Detect which cell encompasses the target text, then output its [x, y] center coordinate. 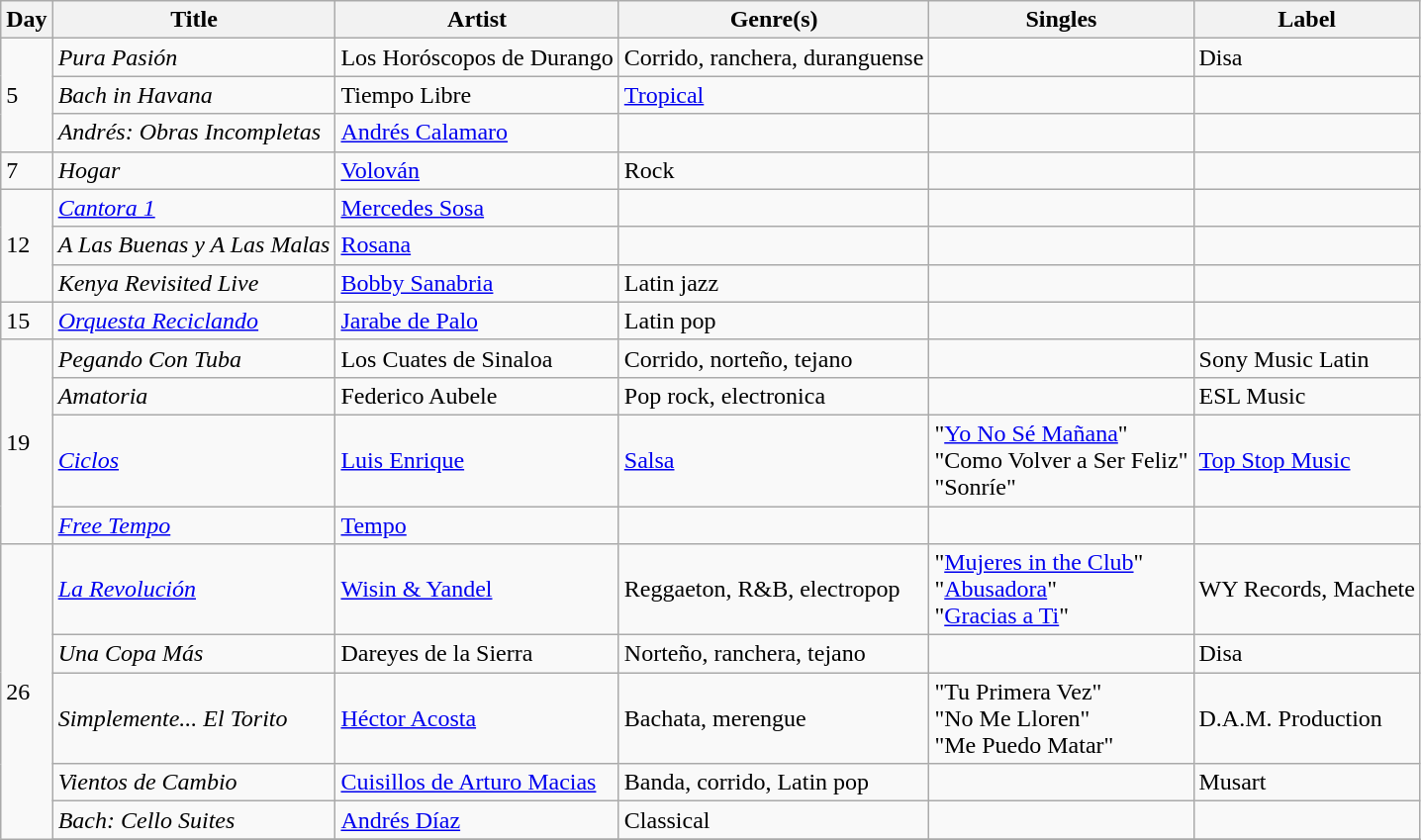
Free Tempo [194, 525]
Singles [1061, 20]
D.A.M. Production [1306, 718]
Norteño, ranchera, tejano [774, 654]
Musart [1306, 783]
Hogar [194, 170]
Mercedes Sosa [477, 208]
Reggaeton, R&B, electropop [774, 590]
"Yo No Sé Mañana""Como Volver a Ser Feliz""Sonríe" [1061, 460]
Pop rock, electronica [774, 396]
Day [27, 20]
Orquesta Reciclando [194, 321]
Banda, corrido, Latin pop [774, 783]
Bachata, merengue [774, 718]
Los Horóscopos de Durango [477, 57]
Pegando Con Tuba [194, 358]
Rock [774, 170]
"Tu Primera Vez""No Me Lloren""Me Puedo Matar" [1061, 718]
Ciclos [194, 460]
Tropical [774, 95]
26 [27, 692]
Top Stop Music [1306, 460]
15 [27, 321]
Federico Aubele [477, 396]
Simplemente... El Torito [194, 718]
Cuisillos de Arturo Macias [477, 783]
Andrés: Obras Incompletas [194, 133]
Classical [774, 820]
Héctor Acosta [477, 718]
Luis Enrique [477, 460]
Label [1306, 20]
Tiempo Libre [477, 95]
Wisin & Yandel [477, 590]
5 [27, 95]
Rosana [477, 245]
Dareyes de la Sierra [477, 654]
Genre(s) [774, 20]
Latin jazz [774, 283]
Andrés Calamaro [477, 133]
Amatoria [194, 396]
La Revolución [194, 590]
A Las Buenas y A Las Malas [194, 245]
7 [27, 170]
Corrido, ranchera, duranguense [774, 57]
WY Records, Machete [1306, 590]
Volován [477, 170]
Jarabe de Palo [477, 321]
Salsa [774, 460]
ESL Music [1306, 396]
Bach in Havana [194, 95]
Una Copa Más [194, 654]
19 [27, 441]
Title [194, 20]
Corrido, norteño, tejano [774, 358]
"Mujeres in the Club""Abusadora""Gracias a Ti" [1061, 590]
Sony Music Latin [1306, 358]
Andrés Díaz [477, 820]
Kenya Revisited Live [194, 283]
Tempo [477, 525]
Pura Pasión [194, 57]
Vientos de Cambio [194, 783]
Bach: Cello Suites [194, 820]
12 [27, 245]
Los Cuates de Sinaloa [477, 358]
Latin pop [774, 321]
Bobby Sanabria [477, 283]
Cantora 1 [194, 208]
Artist [477, 20]
